Identify which cell holds the provided text, then report its (X, Y) central coordinate. 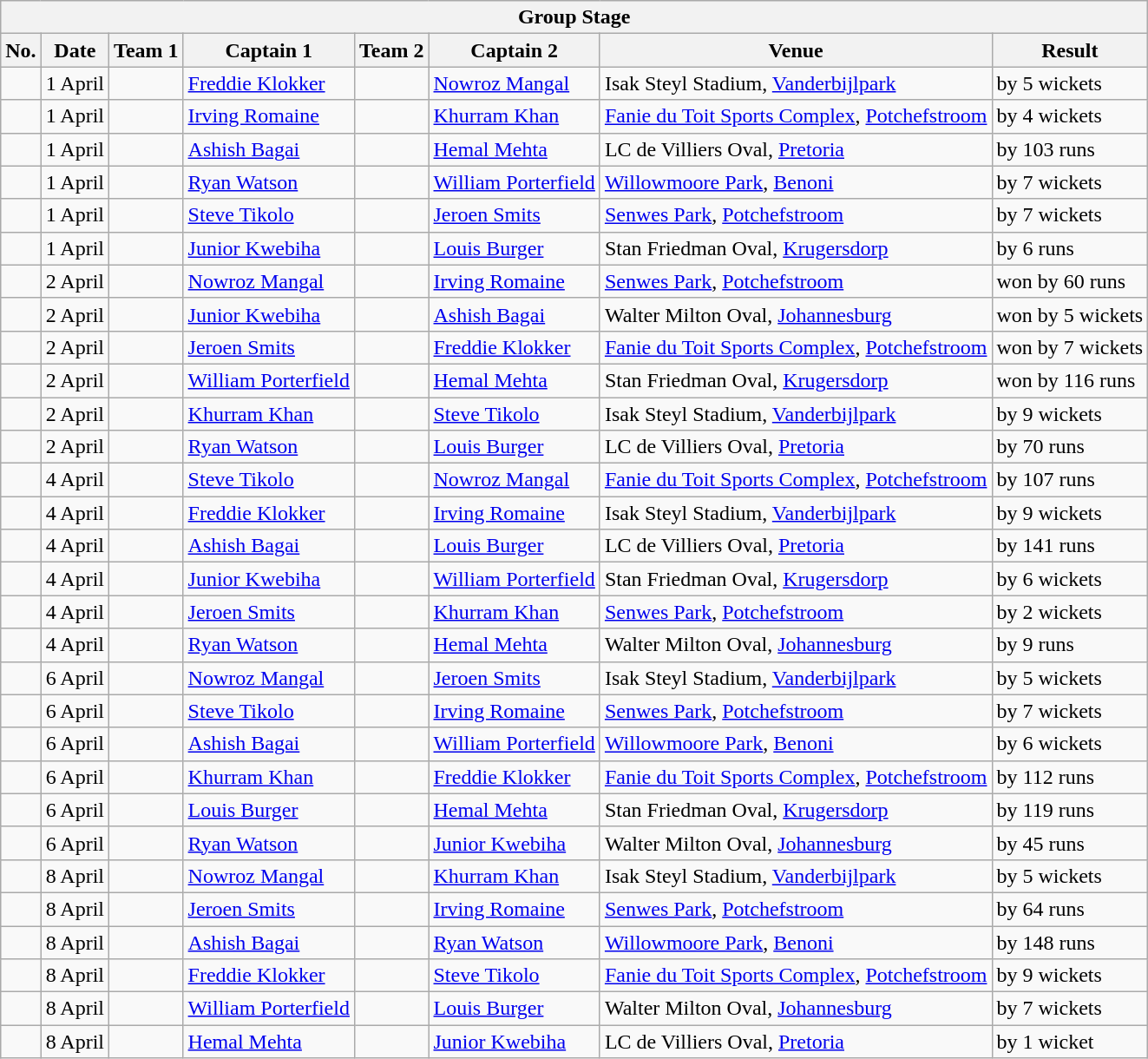
Group Stage (574, 17)
Date (75, 50)
Captain 1 (269, 50)
by 119 runs (1070, 810)
by 141 runs (1070, 546)
by 112 runs (1070, 777)
by 1 wicket (1070, 1042)
by 45 runs (1070, 843)
Team 1 (147, 50)
by 64 runs (1070, 909)
by 148 runs (1070, 942)
Team 2 (391, 50)
by 6 runs (1070, 248)
won by 116 runs (1070, 380)
by 4 wickets (1070, 116)
by 103 runs (1070, 149)
by 107 runs (1070, 480)
by 9 runs (1070, 645)
won by 7 wickets (1070, 347)
won by 60 runs (1070, 281)
Venue (796, 50)
by 2 wickets (1070, 612)
won by 5 wickets (1070, 314)
by 70 runs (1070, 447)
No. (21, 50)
Result (1070, 50)
Captain 2 (514, 50)
